Search for the cell housing the specified text and yield its (X, Y) center coordinate. 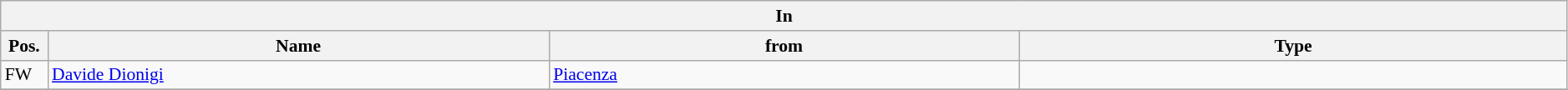
Piacenza (784, 75)
FW (24, 75)
Pos. (24, 46)
In (784, 16)
Davide Dionigi (298, 75)
from (784, 46)
Type (1293, 46)
Name (298, 46)
